Detect which cell encompasses the target text, then output its (X, Y) center coordinate. 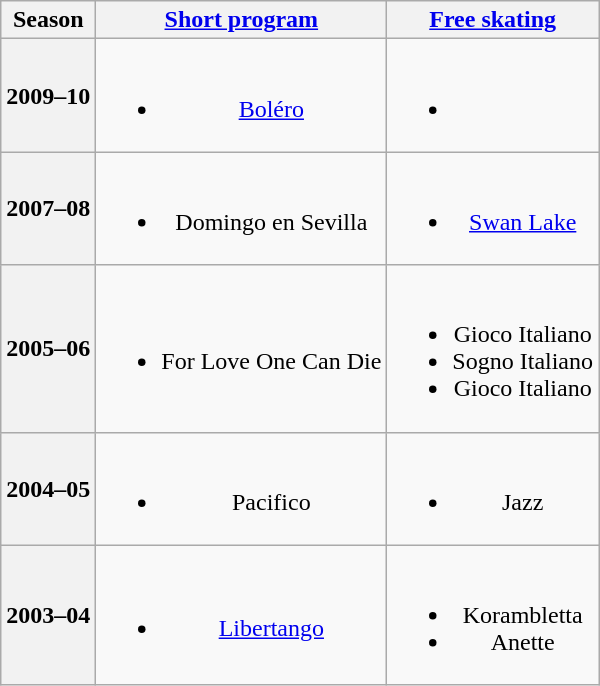
Jazz (493, 488)
Season (48, 20)
2009–10 (48, 96)
2005–06 (48, 348)
Pacifico (242, 488)
For Love One Can Die (242, 348)
Korambletta Anette (493, 615)
2003–04 (48, 615)
Libertango (242, 615)
Free skating (493, 20)
Domingo en Sevilla (242, 208)
Boléro (242, 96)
Short program (242, 20)
Swan Lake (493, 208)
Gioco Italiano Sogno Italiano Gioco Italiano (493, 348)
2004–05 (48, 488)
2007–08 (48, 208)
